Detect which cell encompasses the target text, then output its (x, y) center coordinate. 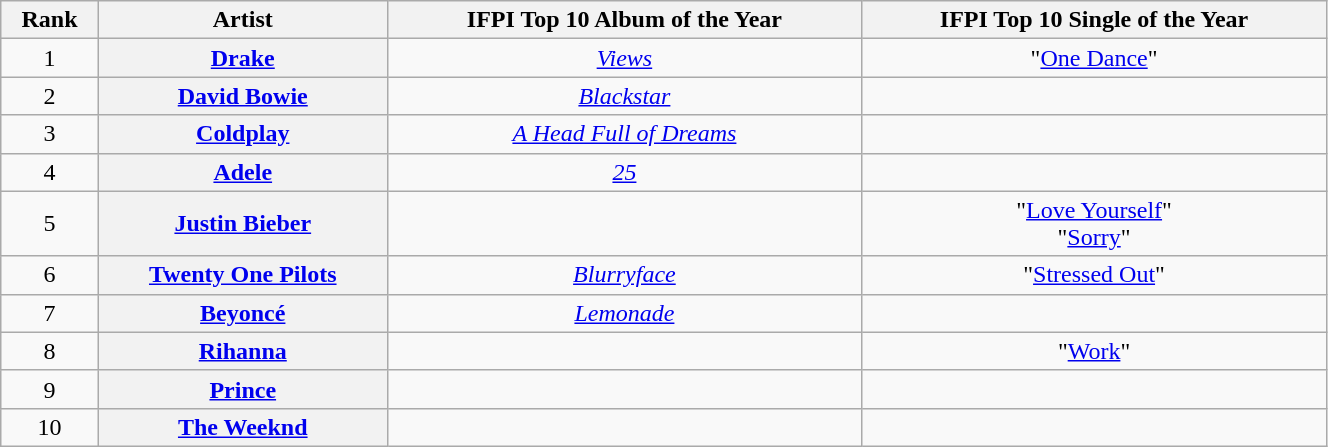
Justin Bieber (242, 224)
Rank (50, 20)
Artist (242, 20)
Prince (242, 389)
Drake (242, 58)
Adele (242, 172)
6 (50, 275)
Blackstar (624, 96)
5 (50, 224)
Twenty One Pilots (242, 275)
8 (50, 351)
IFPI Top 10 Album of the Year (624, 20)
Blurryface (624, 275)
"One Dance" (1094, 58)
Beyoncé (242, 313)
9 (50, 389)
The Weeknd (242, 427)
10 (50, 427)
Lemonade (624, 313)
7 (50, 313)
David Bowie (242, 96)
Views (624, 58)
Coldplay (242, 134)
"Work" (1094, 351)
1 (50, 58)
2 (50, 96)
IFPI Top 10 Single of the Year (1094, 20)
3 (50, 134)
"Love Yourself" "Sorry" (1094, 224)
4 (50, 172)
Rihanna (242, 351)
A Head Full of Dreams (624, 134)
25 (624, 172)
"Stressed Out" (1094, 275)
